Find where the given text appears and provide that cell's center as (x, y) coordinate. 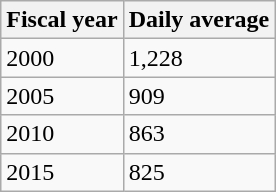
Fiscal year (62, 20)
909 (199, 96)
1,228 (199, 58)
2000 (62, 58)
Daily average (199, 20)
863 (199, 134)
825 (199, 172)
2005 (62, 96)
2010 (62, 134)
2015 (62, 172)
